For the text-containing cell, return its midpoint in [X, Y] coordinate format. 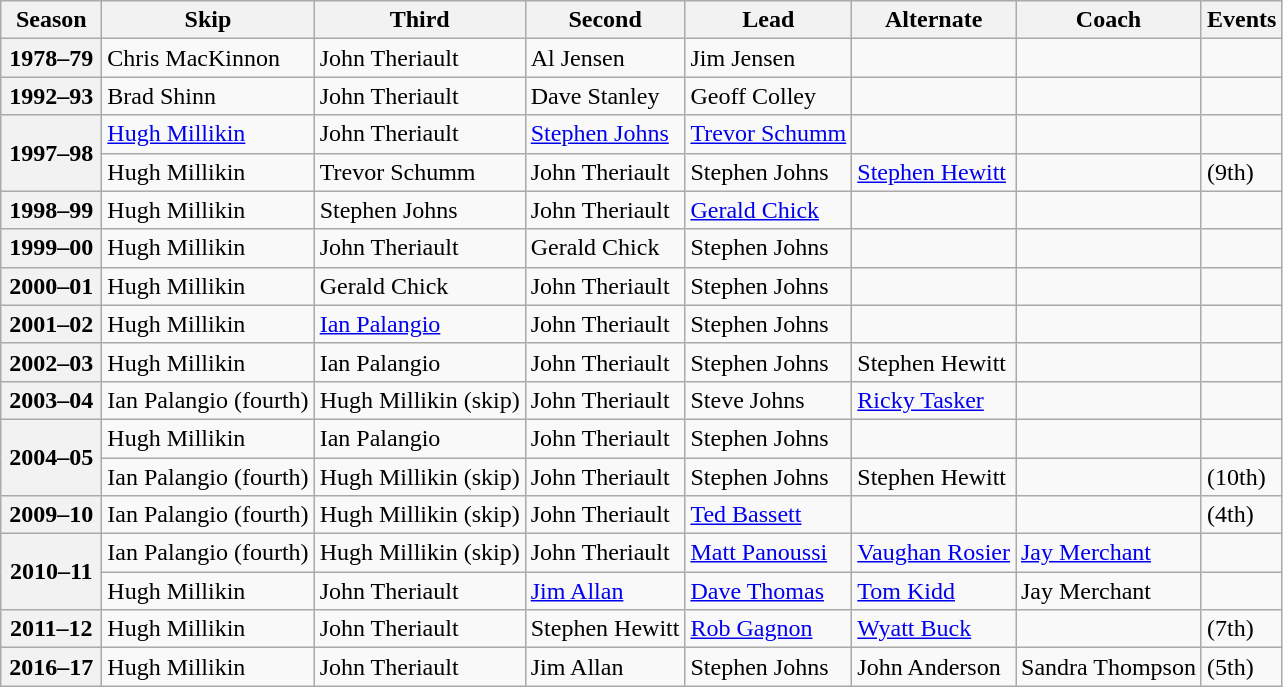
Coach [1109, 20]
(4th) [1241, 515]
1999–00 [52, 248]
Lead [768, 20]
Season [52, 20]
Matt Panoussi [768, 553]
Tom Kidd [934, 591]
(9th) [1241, 172]
2001–02 [52, 324]
Sandra Thompson [1109, 667]
2009–10 [52, 515]
1978–79 [52, 58]
1997–98 [52, 153]
Rob Gagnon [768, 629]
Ted Bassett [768, 515]
Brad Shinn [208, 96]
1998–99 [52, 210]
1992–93 [52, 96]
Al Jensen [605, 58]
(5th) [1241, 667]
2000–01 [52, 286]
Chris MacKinnon [208, 58]
Dave Stanley [605, 96]
2002–03 [52, 362]
Wyatt Buck [934, 629]
Skip [208, 20]
Steve Johns [768, 400]
Third [420, 20]
2010–11 [52, 572]
Ricky Tasker [934, 400]
2016–17 [52, 667]
2011–12 [52, 629]
John Anderson [934, 667]
(7th) [1241, 629]
Events [1241, 20]
Jim Jensen [768, 58]
2004–05 [52, 457]
Second [605, 20]
(10th) [1241, 477]
2003–04 [52, 400]
Dave Thomas [768, 591]
Alternate [934, 20]
Geoff Colley [768, 96]
Vaughan Rosier [934, 553]
